Find where the given text appears and provide that cell's center as [x, y] coordinate. 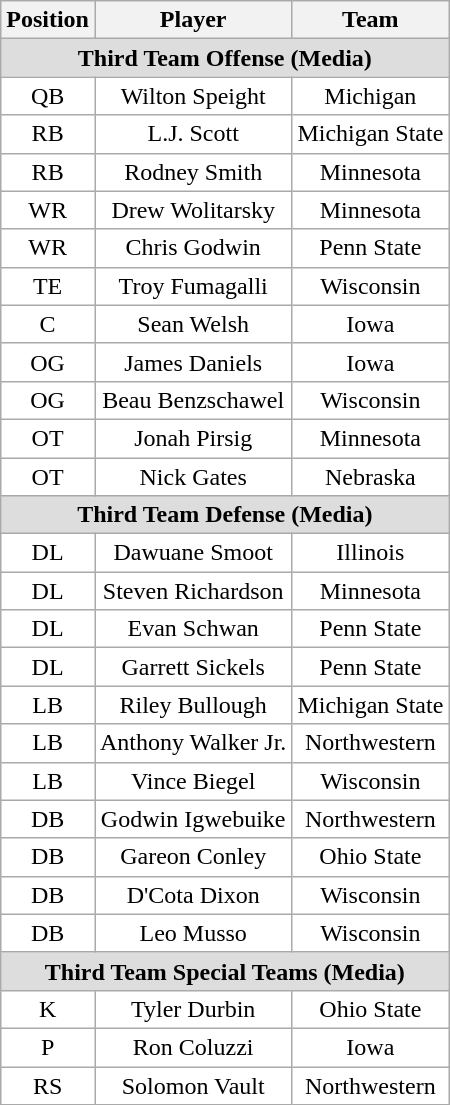
Team [370, 20]
Drew Wolitarsky [192, 210]
Nebraska [370, 477]
Chris Godwin [192, 248]
Michigan [370, 96]
Player [192, 20]
Tyler Durbin [192, 1009]
RS [48, 1085]
Gareon Conley [192, 857]
Troy Fumagalli [192, 286]
Anthony Walker Jr. [192, 743]
Jonah Pirsig [192, 438]
Illinois [370, 553]
Third Team Defense (Media) [225, 515]
Beau Benzschawel [192, 400]
Garrett Sickels [192, 667]
Third Team Special Teams (Media) [225, 971]
TE [48, 286]
K [48, 1009]
Third Team Offense (Media) [225, 58]
Wilton Speight [192, 96]
Evan Schwan [192, 629]
C [48, 324]
Riley Bullough [192, 705]
Vince Biegel [192, 781]
Leo Musso [192, 933]
Sean Welsh [192, 324]
P [48, 1047]
D'Cota Dixon [192, 895]
Solomon Vault [192, 1085]
Dawuane Smoot [192, 553]
Steven Richardson [192, 591]
Ron Coluzzi [192, 1047]
Nick Gates [192, 477]
Godwin Igwebuike [192, 819]
James Daniels [192, 362]
Position [48, 20]
Rodney Smith [192, 172]
QB [48, 96]
L.J. Scott [192, 134]
